Output the [X, Y] coordinate of the center of the cell containing the given text.  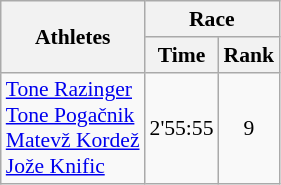
9 [250, 128]
Athletes [73, 36]
2'55:55 [182, 128]
Time [182, 55]
Rank [250, 55]
Race [212, 19]
Tone RazingerTone PogačnikMatevž KordežJože Knific [73, 128]
